Capture the cell that displays the provided text and extract its (X, Y) central coordinate. 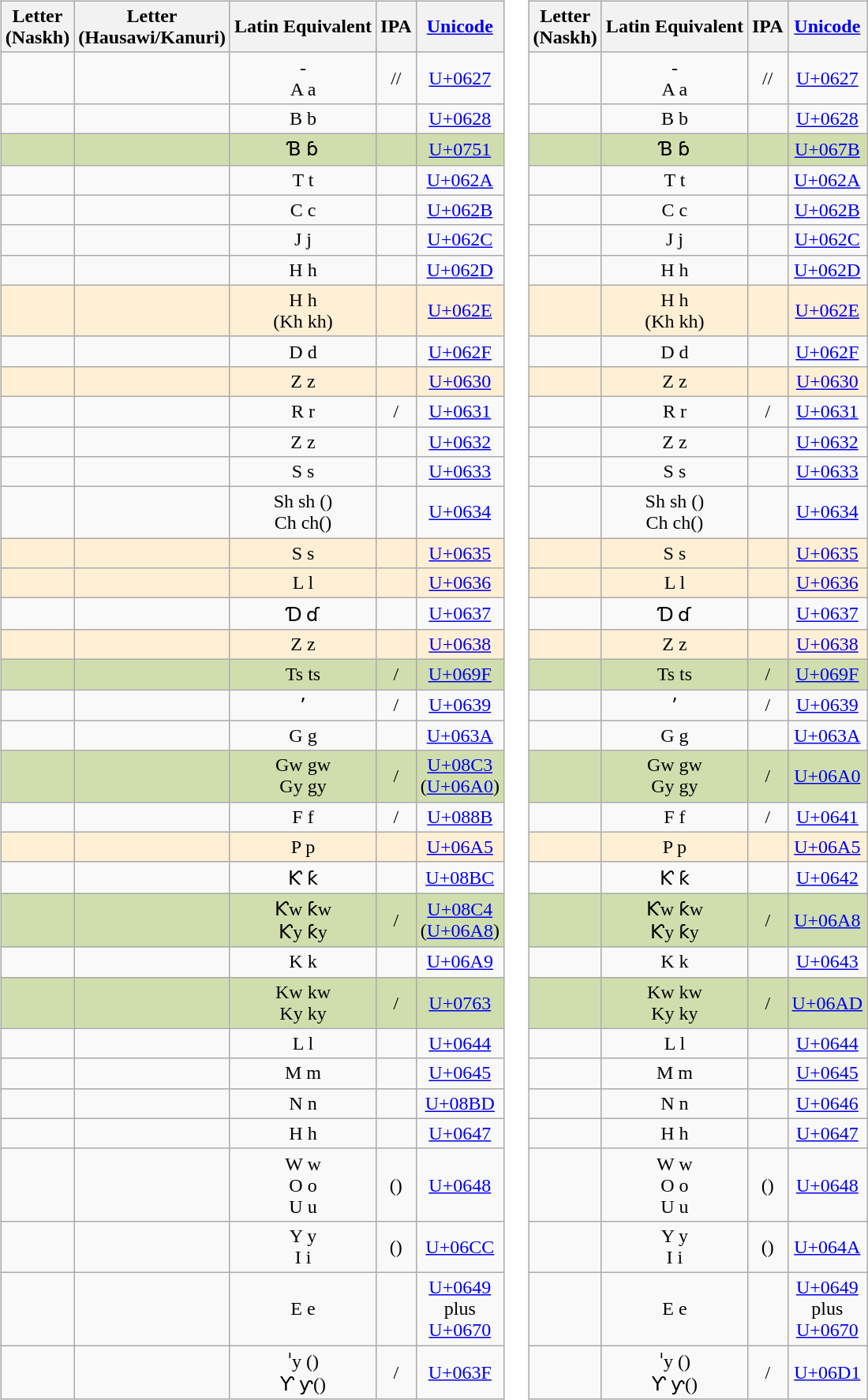
U+08C3(U+06A0) (459, 777)
U+06A0 (827, 777)
U+06CC (459, 1247)
U+067B (827, 149)
U+08BC (459, 878)
U+06A9 (459, 962)
U+0643 (827, 962)
U+088B (459, 817)
U+0646 (827, 1103)
U+0763 (459, 1002)
Letter(Hausawi/Kanuri) (152, 27)
U+06AD (827, 1002)
U+063F (459, 1372)
U+08C4(U+06A8) (459, 920)
U+0642 (827, 878)
U+0751 (459, 149)
U+06D1 (827, 1372)
U+06A8 (827, 920)
U+0641 (827, 817)
U+08BD (459, 1103)
U+064A (827, 1247)
